Return the (x, y) coordinate for the center point of the cell that contains the specified text.  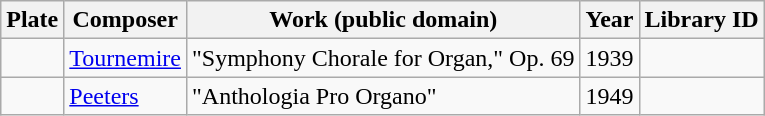
Composer (126, 20)
Plate (32, 20)
Year (610, 20)
Peeters (126, 96)
1949 (610, 96)
"Anthologia Pro Organo" (383, 96)
Library ID (702, 20)
"Symphony Chorale for Organ," Op. 69 (383, 58)
1939 (610, 58)
Tournemire (126, 58)
Work (public domain) (383, 20)
